Capture the cell that displays the provided text and extract its (X, Y) central coordinate. 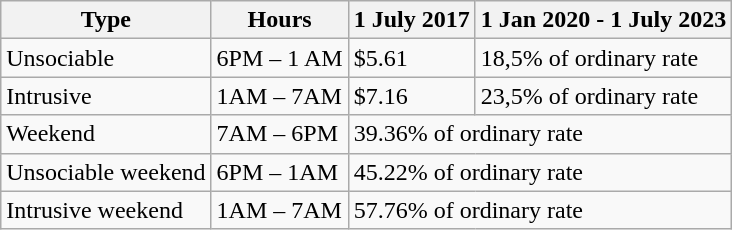
6PM – 1AM (280, 172)
23,5% of ordinary rate (603, 96)
18,5% of ordinary rate (603, 58)
45.22% of ordinary rate (540, 172)
1 Jan 2020 - 1 July 2023 (603, 20)
Type (106, 20)
$5.61 (412, 58)
Intrusive (106, 96)
1 July 2017 (412, 20)
39.36% of ordinary rate (540, 134)
57.76% of ordinary rate (540, 210)
6PM – 1 AM (280, 58)
7AM – 6PM (280, 134)
Unsociable weekend (106, 172)
Unsociable (106, 58)
Weekend (106, 134)
$7.16 (412, 96)
Hours (280, 20)
Intrusive weekend (106, 210)
